For the text-containing cell, return its midpoint in [x, y] coordinate format. 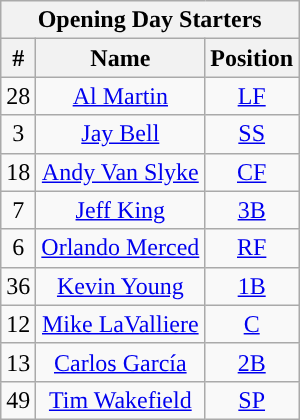
Al Martin [120, 96]
18 [18, 172]
49 [18, 400]
13 [18, 362]
RF [252, 248]
Jeff King [120, 210]
Opening Day Starters [150, 20]
3B [252, 210]
3 [18, 134]
6 [18, 248]
SP [252, 400]
Jay Bell [120, 134]
Kevin Young [120, 286]
C [252, 324]
28 [18, 96]
Name [120, 58]
CF [252, 172]
# [18, 58]
LF [252, 96]
Orlando Merced [120, 248]
12 [18, 324]
SS [252, 134]
36 [18, 286]
1B [252, 286]
Andy Van Slyke [120, 172]
Tim Wakefield [120, 400]
7 [18, 210]
Position [252, 58]
Mike LaValliere [120, 324]
Carlos García [120, 362]
2B [252, 362]
